Identify which cell holds the provided text, then report its (x, y) central coordinate. 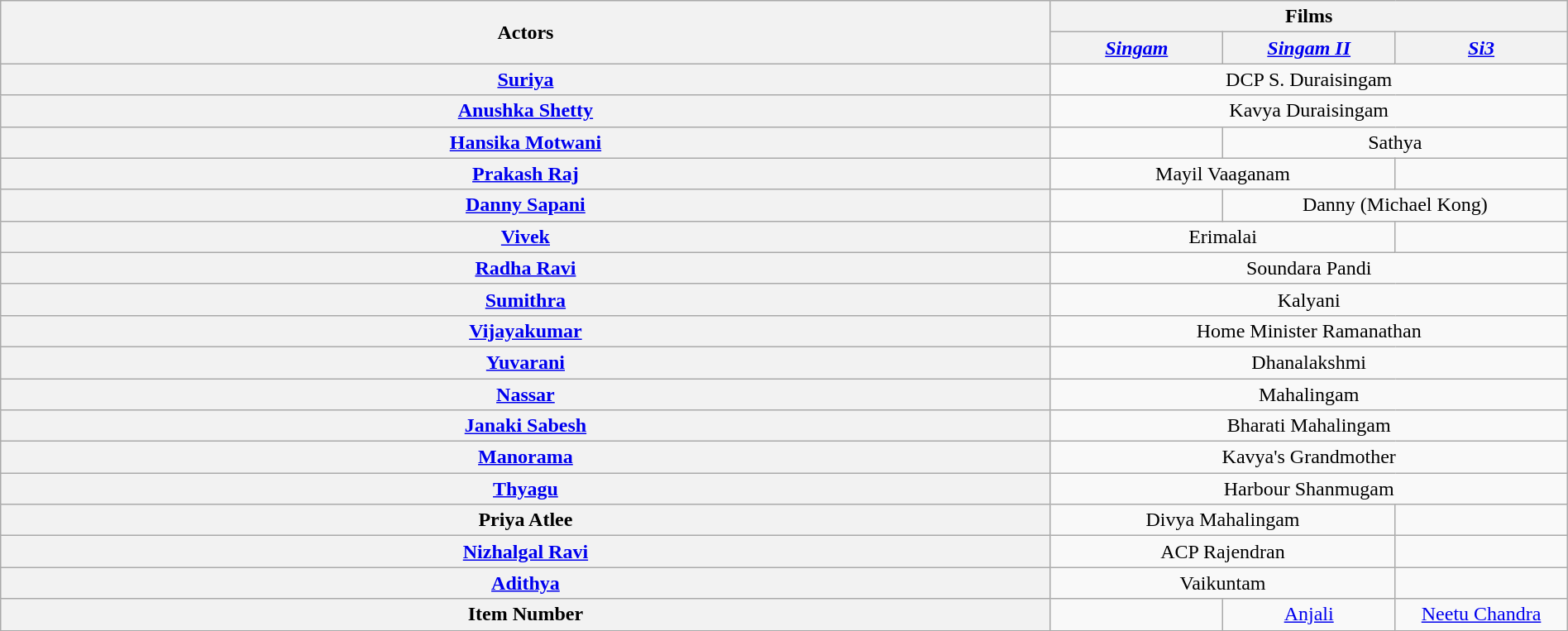
Harbour Shanmugam (1308, 489)
Thyagu (526, 489)
Yuvarani (526, 362)
Soundara Pandi (1308, 268)
Danny Sapani (526, 205)
Item Number (526, 614)
Singam (1136, 48)
Priya Atlee (526, 520)
ACP Rajendran (1222, 552)
Films (1308, 17)
Erimalai (1222, 237)
Singam II (1308, 48)
Adithya (526, 583)
Danny (Michael Kong) (1394, 205)
Anjali (1308, 614)
Home Minister Ramanathan (1308, 331)
Bharati Mahalingam (1308, 426)
Sumithra (526, 299)
Kalyani (1308, 299)
Divya Mahalingam (1222, 520)
Anushka Shetty (526, 111)
Janaki Sabesh (526, 426)
Kavya Duraisingam (1308, 111)
Suriya (526, 79)
Prakash Raj (526, 174)
Neetu Chandra (1481, 614)
DCP S. Duraisingam (1308, 79)
Mahalingam (1308, 394)
Nassar (526, 394)
Si3 (1481, 48)
Dhanalakshmi (1308, 362)
Kavya's Grandmother (1308, 457)
Vivek (526, 237)
Vijayakumar (526, 331)
Manorama (526, 457)
Sathya (1394, 142)
Actors (526, 32)
Radha Ravi (526, 268)
Nizhalgal Ravi (526, 552)
Vaikuntam (1222, 583)
Hansika Motwani (526, 142)
Mayil Vaaganam (1222, 174)
